Locate the cell with the specified text and output its (X, Y) center coordinate. 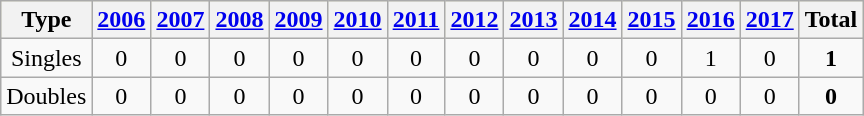
2013 (534, 20)
2012 (474, 20)
Type (46, 20)
2015 (652, 20)
Singles (46, 58)
Total (831, 20)
2014 (592, 20)
2016 (710, 20)
2006 (122, 20)
Doubles (46, 96)
2010 (358, 20)
2007 (180, 20)
2008 (240, 20)
2011 (416, 20)
2009 (298, 20)
2017 (770, 20)
